Output the [X, Y] coordinate of the center of the cell containing the given text.  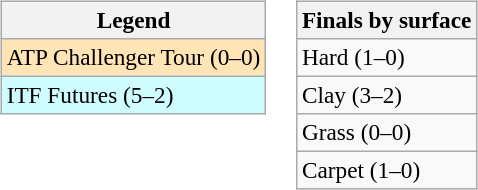
Legend [133, 20]
ITF Futures (5–2) [133, 95]
Hard (1–0) [387, 57]
Carpet (1–0) [387, 171]
ATP Challenger Tour (0–0) [133, 57]
Finals by surface [387, 20]
Grass (0–0) [387, 133]
Clay (3–2) [387, 95]
